Pinpoint the cell where the given text exists, returning its [x, y] midpoint coordinate. 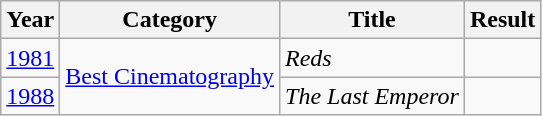
Result [502, 20]
The Last Emperor [372, 96]
Reds [372, 58]
Year [30, 20]
1981 [30, 58]
Title [372, 20]
Best Cinematography [170, 77]
Category [170, 20]
1988 [30, 96]
